Output the (x, y) coordinate of the center of the cell containing the given text.  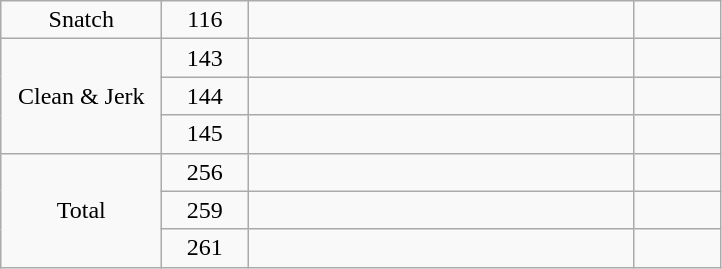
Clean & Jerk (82, 96)
261 (205, 248)
116 (205, 20)
256 (205, 172)
Total (82, 210)
259 (205, 210)
144 (205, 96)
Snatch (82, 20)
143 (205, 58)
145 (205, 134)
